Output the [x, y] coordinate of the center of the cell containing the given text.  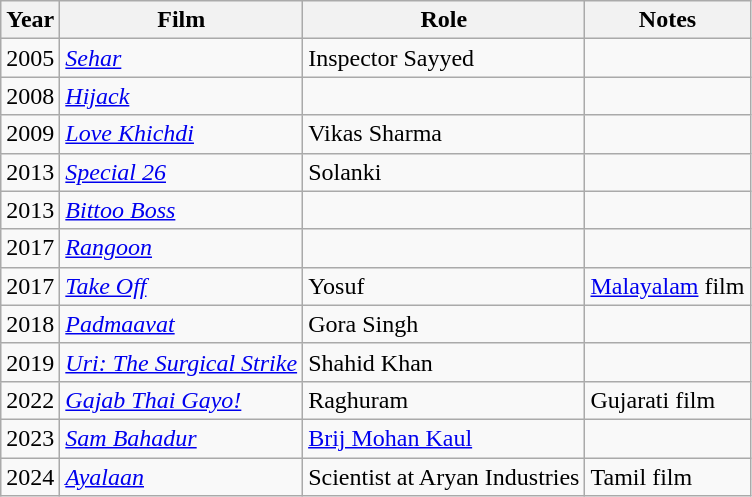
Yosuf [444, 286]
2024 [30, 477]
Take Off [182, 286]
Brij Mohan Kaul [444, 438]
Gujarati film [668, 400]
Special 26 [182, 172]
Uri: The Surgical Strike [182, 362]
2009 [30, 134]
Malayalam film [668, 286]
Notes [668, 20]
Sam Bahadur [182, 438]
2019 [30, 362]
Role [444, 20]
Love Khichdi [182, 134]
Shahid Khan [444, 362]
2022 [30, 400]
Raghuram [444, 400]
Padmaavat [182, 324]
Tamil film [668, 477]
Sehar [182, 58]
2008 [30, 96]
Scientist at Aryan Industries [444, 477]
Gajab Thai Gayo! [182, 400]
Bittoo Boss [182, 210]
Vikas Sharma [444, 134]
Film [182, 20]
Gora Singh [444, 324]
Rangoon [182, 248]
Hijack [182, 96]
Year [30, 20]
2023 [30, 438]
Ayalaan [182, 477]
Inspector Sayyed [444, 58]
2018 [30, 324]
Solanki [444, 172]
2005 [30, 58]
